Scan for the cell matching the given text and deliver its [X, Y] coordinate at center. 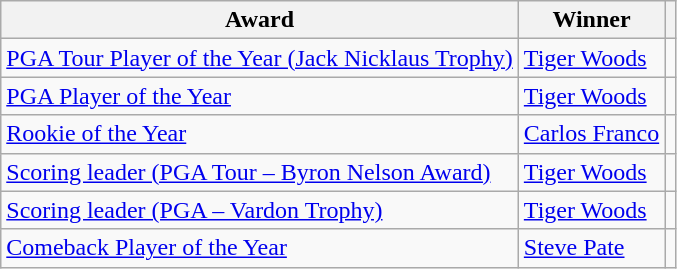
Rookie of the Year [260, 134]
Award [260, 20]
Comeback Player of the Year [260, 248]
Carlos Franco [591, 134]
PGA Tour Player of the Year (Jack Nicklaus Trophy) [260, 58]
Winner [591, 20]
PGA Player of the Year [260, 96]
Steve Pate [591, 248]
Scoring leader (PGA – Vardon Trophy) [260, 210]
Scoring leader (PGA Tour – Byron Nelson Award) [260, 172]
